Return [x, y] of the center of cell containing provided text 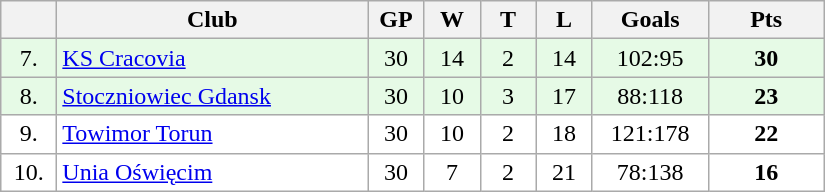
GP [396, 20]
16 [766, 172]
Unia Oświęcim [212, 172]
L [564, 20]
Towimor Torun [212, 134]
7. [29, 58]
W [452, 20]
21 [564, 172]
Stoczniowiec Gdansk [212, 96]
9. [29, 134]
88:118 [650, 96]
8. [29, 96]
Club [212, 20]
3 [508, 96]
78:138 [650, 172]
23 [766, 96]
10. [29, 172]
121:178 [650, 134]
Goals [650, 20]
102:95 [650, 58]
18 [564, 134]
7 [452, 172]
17 [564, 96]
Pts [766, 20]
22 [766, 134]
T [508, 20]
KS Cracovia [212, 58]
